Detect which cell encompasses the target text, then output its (x, y) center coordinate. 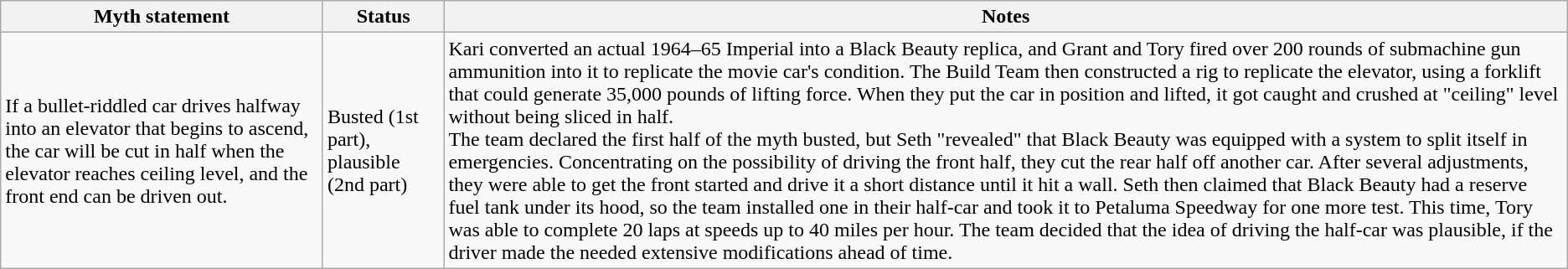
Busted (1st part), plausible (2nd part) (383, 151)
Status (383, 17)
Myth statement (162, 17)
Notes (1005, 17)
